Find where the given text appears and provide that cell's center as [x, y] coordinate. 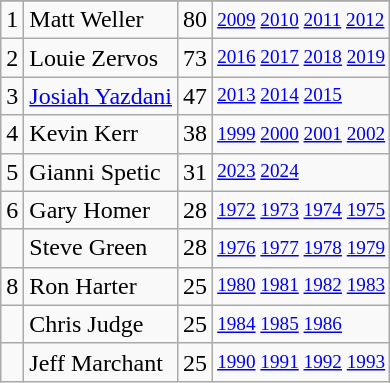
38 [196, 134]
1984 1985 1986 [302, 324]
80 [196, 20]
Gianni Spetic [101, 172]
5 [12, 172]
2009 2010 2011 2012 [302, 20]
1 [12, 20]
1999 2000 2001 2002 [302, 134]
Matt Weller [101, 20]
73 [196, 58]
2023 2024 [302, 172]
31 [196, 172]
6 [12, 210]
Josiah Yazdani [101, 96]
2016 2017 2018 2019 [302, 58]
1990 1991 1992 1993 [302, 362]
3 [12, 96]
1976 1977 1978 1979 [302, 248]
Chris Judge [101, 324]
Steve Green [101, 248]
Kevin Kerr [101, 134]
Louie Zervos [101, 58]
2013 2014 2015 [302, 96]
1972 1973 1974 1975 [302, 210]
8 [12, 286]
Ron Harter [101, 286]
Jeff Marchant [101, 362]
4 [12, 134]
2 [12, 58]
Gary Homer [101, 210]
1980 1981 1982 1983 [302, 286]
47 [196, 96]
